Provide the [x, y] coordinate of the cell's center where the given text is located.  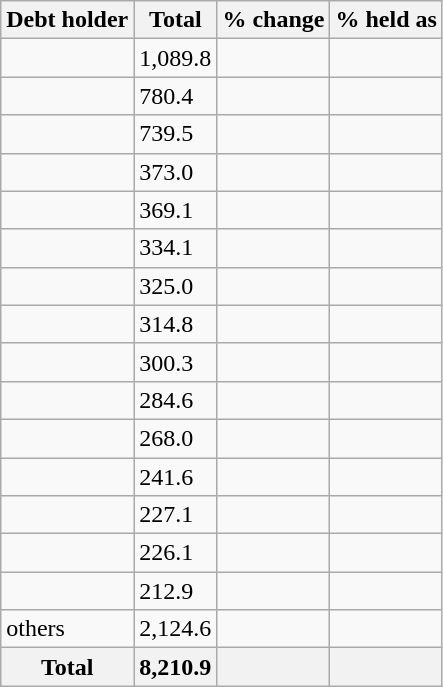
739.5 [176, 134]
314.8 [176, 324]
241.6 [176, 477]
227.1 [176, 515]
369.1 [176, 210]
300.3 [176, 362]
226.1 [176, 553]
284.6 [176, 400]
334.1 [176, 248]
Debt holder [68, 20]
212.9 [176, 591]
8,210.9 [176, 667]
325.0 [176, 286]
1,089.8 [176, 58]
others [68, 629]
780.4 [176, 96]
2,124.6 [176, 629]
373.0 [176, 172]
% change [274, 20]
% held as [386, 20]
268.0 [176, 438]
